Return the (x, y) coordinate for the center point of the cell that contains the specified text.  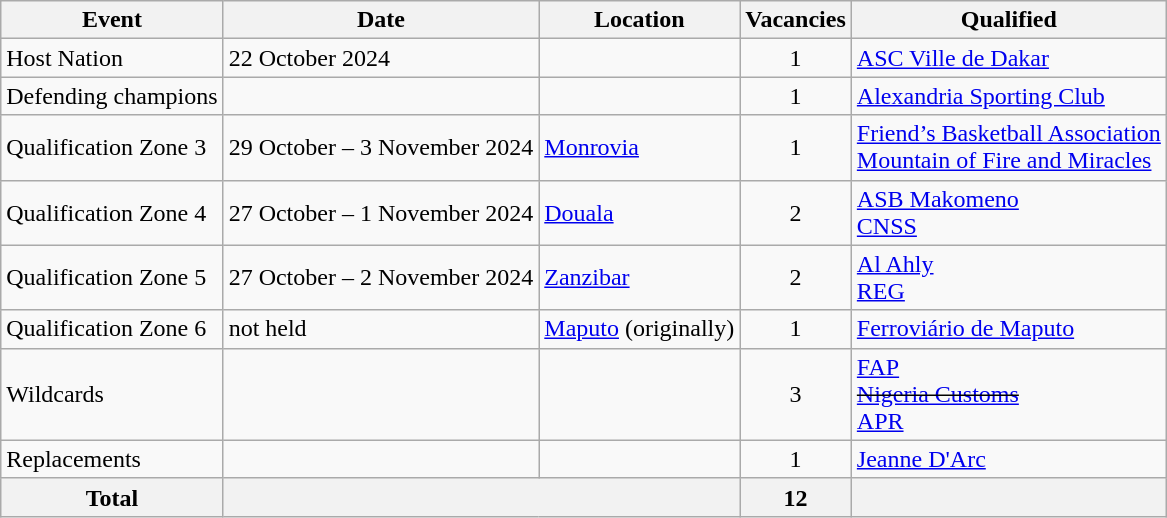
Replacements (112, 459)
Al Ahly REG (1008, 278)
29 October – 3 November 2024 (381, 148)
Event (112, 20)
12 (796, 497)
Maputo (originally) (640, 329)
27 October – 2 November 2024 (381, 278)
Location (640, 20)
Qualification Zone 4 (112, 212)
Jeanne D'Arc (1008, 459)
Qualified (1008, 20)
27 October – 1 November 2024 (381, 212)
Ferroviário de Maputo (1008, 329)
Zanzibar (640, 278)
3 (796, 394)
Vacancies (796, 20)
Monrovia (640, 148)
Douala (640, 212)
Qualification Zone 6 (112, 329)
Qualification Zone 5 (112, 278)
Wildcards (112, 394)
Total (112, 497)
Host Nation (112, 58)
Defending champions (112, 96)
FAP Nigeria Customs APR (1008, 394)
Alexandria Sporting Club (1008, 96)
22 October 2024 (381, 58)
ASB Makomeno CNSS (1008, 212)
Friend’s Basketball Association Mountain of Fire and Miracles (1008, 148)
not held (381, 329)
ASC Ville de Dakar (1008, 58)
Date (381, 20)
Qualification Zone 3 (112, 148)
